Return [X, Y] of the center of cell containing provided text 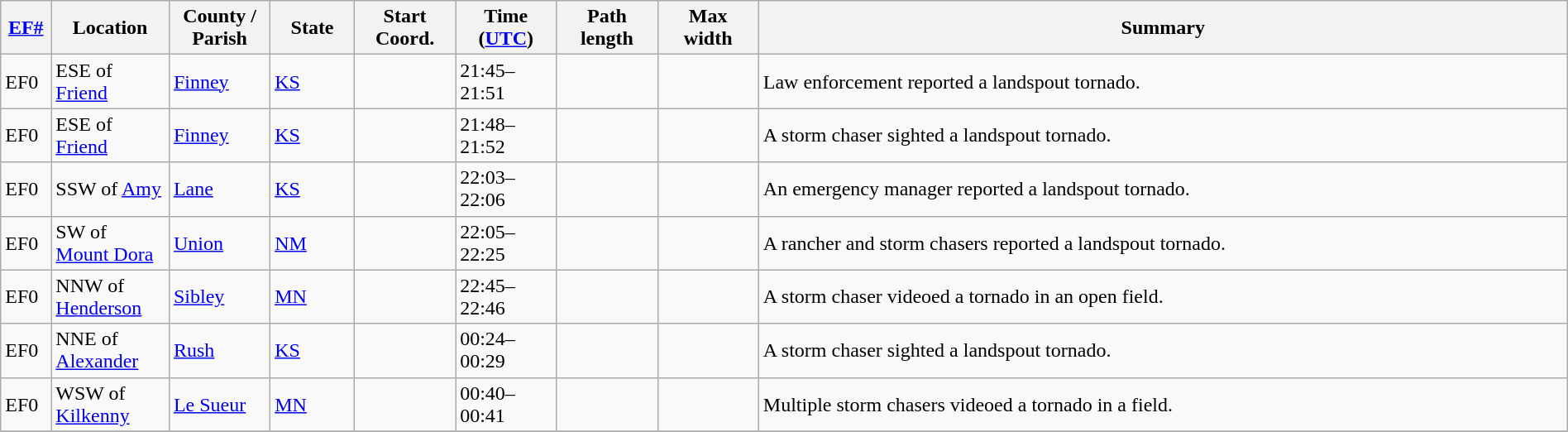
00:40–00:41 [506, 404]
SSW of Amy [111, 189]
NNW of Henderson [111, 296]
Location [111, 28]
Multiple storm chasers videoed a tornado in a field. [1163, 404]
State [313, 28]
NNE of Alexander [111, 351]
SW of Mount Dora [111, 243]
Law enforcement reported a landspout tornado. [1163, 81]
WSW of Kilkenny [111, 404]
EF# [26, 28]
NM [313, 243]
22:45–22:46 [506, 296]
County / Parish [219, 28]
A rancher and storm chasers reported a landspout tornado. [1163, 243]
22:05–22:25 [506, 243]
00:24–00:29 [506, 351]
22:03–22:06 [506, 189]
Le Sueur [219, 404]
Rush [219, 351]
Start Coord. [404, 28]
Time (UTC) [506, 28]
An emergency manager reported a landspout tornado. [1163, 189]
Sibley [219, 296]
Path length [607, 28]
Lane [219, 189]
A storm chaser videoed a tornado in an open field. [1163, 296]
Summary [1163, 28]
Max width [708, 28]
21:45–21:51 [506, 81]
Union [219, 243]
21:48–21:52 [506, 136]
